Find where the given text appears and provide that cell's center as [X, Y] coordinate. 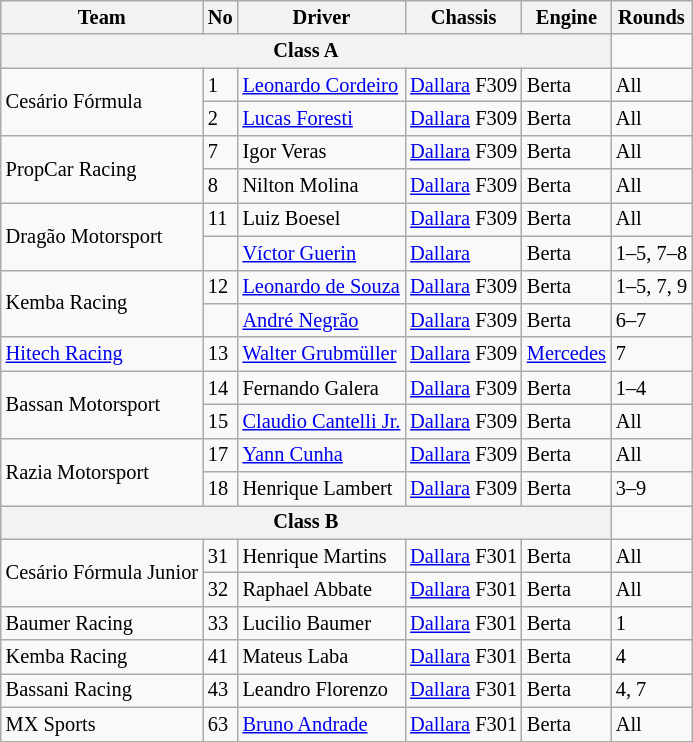
1–5, 7–8 [652, 253]
Bassani Racing [102, 690]
15 [220, 421]
4, 7 [652, 690]
Class B [306, 522]
Leandro Florenzo [322, 690]
Lucilio Baumer [322, 623]
MX Sports [102, 724]
11 [220, 219]
Dallara [464, 253]
Team [102, 17]
Dragão Motorsport [102, 236]
Fernando Galera [322, 388]
Driver [322, 17]
Raphael Abbate [322, 589]
2 [220, 118]
Chassis [464, 17]
31 [220, 556]
Yann Cunha [322, 455]
Baumer Racing [102, 623]
12 [220, 287]
Cesário Fórmula Junior [102, 572]
Leonardo Cordeiro [322, 85]
Mateus Laba [322, 657]
Lucas Foresti [322, 118]
8 [220, 186]
Bruno Andrade [322, 724]
1–4 [652, 388]
6–7 [652, 320]
PropCar Racing [102, 168]
Luiz Boesel [322, 219]
Claudio Cantelli Jr. [322, 421]
3–9 [652, 489]
Walter Grubmüller [322, 354]
Henrique Lambert [322, 489]
14 [220, 388]
17 [220, 455]
33 [220, 623]
Mercedes [566, 354]
4 [652, 657]
32 [220, 589]
Rounds [652, 17]
Class A [306, 51]
Cesário Fórmula [102, 102]
André Negrão [322, 320]
No [220, 17]
13 [220, 354]
63 [220, 724]
Henrique Martins [322, 556]
18 [220, 489]
1–5, 7, 9 [652, 287]
Igor Veras [322, 152]
Nilton Molina [322, 186]
43 [220, 690]
Engine [566, 17]
Víctor Guerin [322, 253]
Leonardo de Souza [322, 287]
Hitech Racing [102, 354]
Bassan Motorsport [102, 404]
Razia Motorsport [102, 472]
41 [220, 657]
